Scan for the cell matching the given text and deliver its (X, Y) coordinate at center. 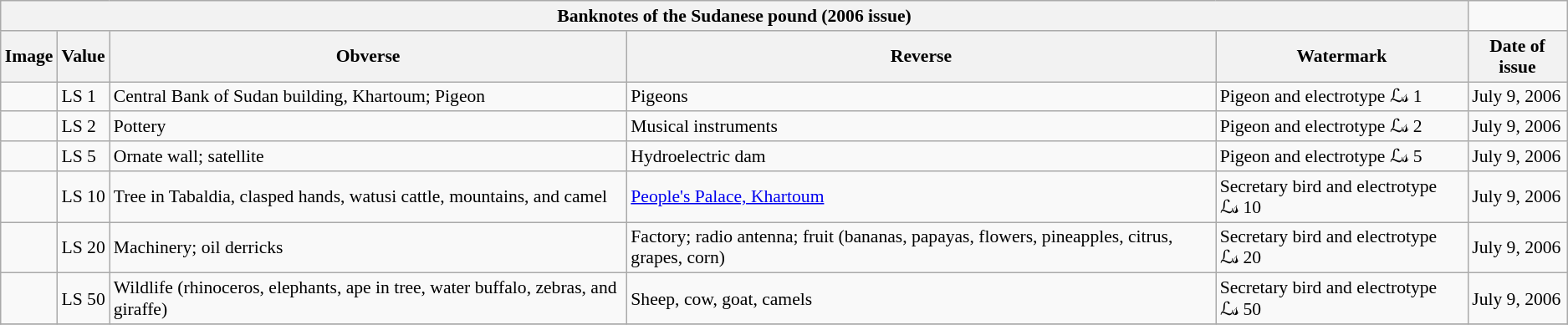
Sheep, cow, goat, camels (921, 299)
Secretary bird and electrotype ℒ𝓈 10 (1342, 197)
Reverse (921, 57)
People's Palace, Khartoum (921, 197)
LS 2 (83, 127)
Wildlife (rhinoceros, elephants, ape in tree, water buffalo, zebras, and giraffe) (368, 299)
LS 1 (83, 97)
Pigeon and electrotype ℒ𝓈 2 (1342, 127)
LS 20 (83, 247)
Hydroelectric dam (921, 156)
Tree in Tabaldia, clasped hands, watusi cattle, mountains, and camel (368, 197)
Machinery; oil derricks (368, 247)
Ornate wall; satellite (368, 156)
Value (83, 57)
Date of issue (1517, 57)
LS 5 (83, 156)
LS 10 (83, 197)
Image (29, 57)
Factory; radio antenna; fruit (bananas, papayas, flowers, pineapples, citrus, grapes, corn) (921, 247)
Central Bank of Sudan building, Khartoum; Pigeon (368, 97)
Musical instruments (921, 127)
Pigeon and electrotype ℒ𝓈 1 (1342, 97)
Secretary bird and electrotype ℒ𝓈 50 (1342, 299)
Watermark (1342, 57)
Pigeons (921, 97)
Secretary bird and electrotype ℒ𝓈 20 (1342, 247)
Pottery (368, 127)
Pigeon and electrotype ℒ𝓈 5 (1342, 156)
Banknotes of the Sudanese pound (2006 issue) (734, 16)
Obverse (368, 57)
LS 50 (83, 299)
